Capture the cell that displays the provided text and extract its (x, y) central coordinate. 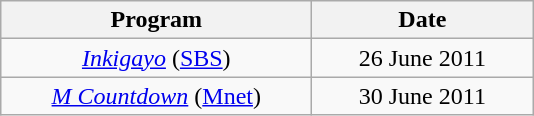
M Countdown (Mnet) (156, 96)
Inkigayo (SBS) (156, 58)
26 June 2011 (422, 58)
Date (422, 20)
Program (156, 20)
30 June 2011 (422, 96)
